Capture the cell that displays the provided text and extract its [X, Y] central coordinate. 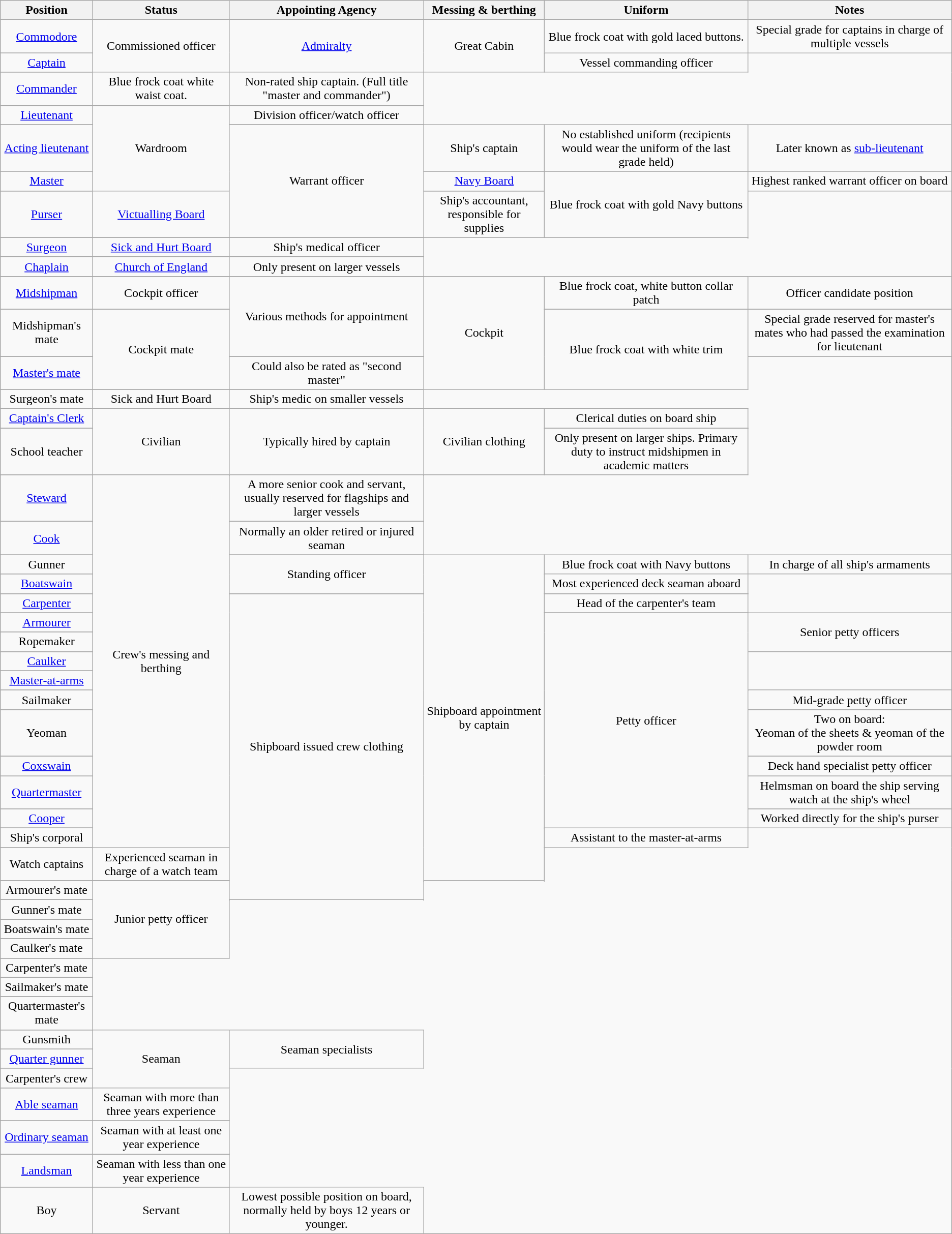
Acting lieutenant [47, 148]
Watch captains [47, 864]
Cockpit officer [161, 293]
Various methods for appointment [326, 316]
Crew's messing and berthing [161, 661]
No established uniform (recipients would wear the uniform of the last grade held) [646, 148]
Junior petty officer [161, 919]
Cockpit mate [161, 349]
Seaman with more than three years experience [161, 1104]
Yeoman [47, 733]
Seaman specialists [326, 1049]
Senior petty officers [849, 632]
In charge of all ship's armaments [849, 564]
Cockpit [484, 333]
Gunner [47, 564]
Commander [47, 88]
Quartermaster's mate [47, 1013]
Vessel commanding officer [646, 63]
School teacher [47, 452]
Petty officer [646, 720]
Purser [47, 214]
Shipboard appointment by captain [484, 718]
Quarter gunner [47, 1059]
Blue frock coat white waist coat. [161, 88]
Surgeon [47, 247]
Commissioned officer [161, 46]
Mid-grade petty officer [849, 700]
Servant [161, 1211]
Ship's captain [484, 148]
Ship's medical officer [326, 247]
Uniform [646, 10]
Landsman [47, 1170]
Master's mate [47, 372]
Coxswain [47, 766]
Seaman with less than one year experience [161, 1170]
Admiralty [326, 46]
Boy [47, 1211]
Sailmaker's mate [47, 987]
Lieutenant [47, 115]
Blue frock coat with Navy buttons [646, 564]
Captain's Clerk [47, 418]
Great Cabin [484, 46]
Midshipman [47, 293]
Seaman [161, 1059]
Church of England [161, 266]
Most experienced deck seaman aboard [646, 584]
Division officer/watch officer [326, 115]
Able seaman [47, 1104]
Status [161, 10]
Blue frock coat, white button collar patch [646, 293]
Ordinary seaman [47, 1137]
Gunsmith [47, 1039]
Warrant officer [326, 181]
Special grade reserved for master's mates who had passed the examination for lieutenant [849, 333]
Later known as sub-lieutenant [849, 148]
Special grade for captains in charge of multiple vessels [849, 37]
Non-rated ship captain. (Full title "master and commander") [326, 88]
Armourer [47, 622]
Ship's corporal [47, 838]
Victualling Board [161, 214]
Blue frock coat with white trim [646, 349]
Master-at-arms [47, 680]
Master [47, 181]
Commodore [47, 37]
Lowest possible position on board, normally held by boys 12 years or younger. [326, 1211]
Messing & berthing [484, 10]
Quartermaster [47, 792]
Armourer's mate [47, 890]
Cook [47, 538]
Position [47, 10]
Typically hired by captain [326, 442]
Could also be rated as "second master" [326, 372]
Only present on larger vessels [326, 266]
Head of the carpenter's team [646, 603]
Shipboard issued crew clothing [326, 746]
Ropemaker [47, 642]
Helmsman on board the ship serving watch at the ship's wheel [849, 792]
Highest ranked warrant officer on board [849, 181]
Only present on larger ships. Primary duty to instruct midshipmen in academic matters [646, 452]
Civilian clothing [484, 442]
Appointing Agency [326, 10]
Assistant to the master-at-arms [646, 838]
Ship's accountant, responsible for supplies [484, 214]
Chaplain [47, 266]
Gunner's mate [47, 910]
Officer candidate position [849, 293]
Blue frock coat with gold laced buttons. [646, 37]
Two on board:Yeoman of the sheets & yeoman of the powder room [849, 733]
Surgeon's mate [47, 399]
A more senior cook and servant, usually reserved for flagships and larger vessels [326, 498]
Steward [47, 498]
Boatswain [47, 584]
Cooper [47, 819]
Caulker [47, 661]
Worked directly for the ship's purser [849, 819]
Caulker's mate [47, 948]
Sailmaker [47, 700]
Blue frock coat with gold Navy buttons [646, 204]
Notes [849, 10]
Carpenter's crew [47, 1078]
Normally an older retired or injured seaman [326, 538]
Deck hand specialist petty officer [849, 766]
Captain [47, 63]
Wardroom [161, 148]
Carpenter's mate [47, 968]
Midshipman's mate [47, 333]
Carpenter [47, 603]
Clerical duties on board ship [646, 418]
Navy Board [484, 181]
Civilian [161, 442]
Ship's medic on smaller vessels [326, 399]
Boatswain's mate [47, 929]
Experienced seaman in charge of a watch team [161, 864]
Seaman with at least one year experience [161, 1137]
Standing officer [326, 574]
